Search for the cell housing the specified text and yield its [x, y] center coordinate. 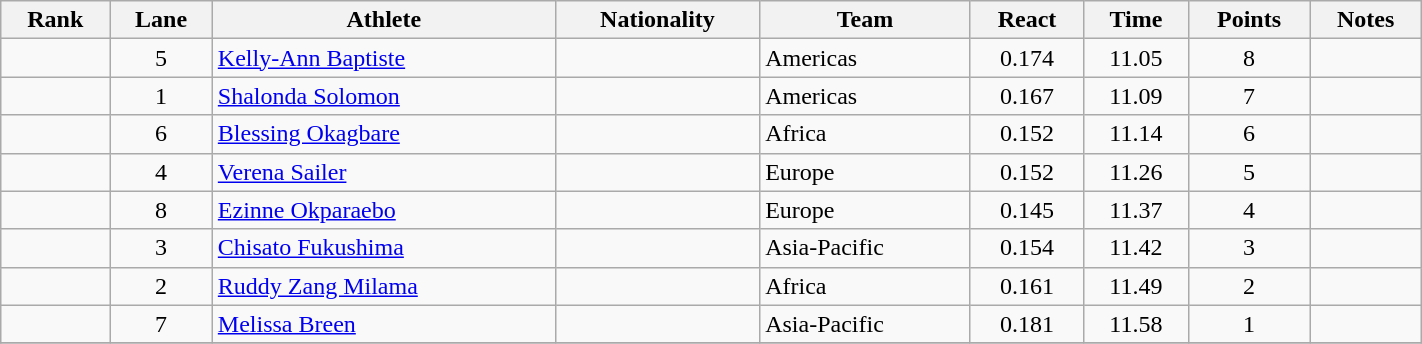
0.174 [1026, 58]
11.42 [1136, 248]
Notes [1366, 20]
Rank [56, 20]
Ezinne Okparaebo [384, 210]
Chisato Fukushima [384, 248]
0.161 [1026, 286]
11.05 [1136, 58]
Time [1136, 20]
0.154 [1026, 248]
Team [866, 20]
Points [1249, 20]
0.167 [1026, 96]
11.09 [1136, 96]
Melissa Breen [384, 324]
Shalonda Solomon [384, 96]
Kelly-Ann Baptiste [384, 58]
11.26 [1136, 172]
Ruddy Zang Milama [384, 286]
React [1026, 20]
11.14 [1136, 134]
0.181 [1026, 324]
Blessing Okagbare [384, 134]
Lane [161, 20]
11.37 [1136, 210]
Nationality [657, 20]
11.49 [1136, 286]
0.145 [1026, 210]
Athlete [384, 20]
Verena Sailer [384, 172]
11.58 [1136, 324]
